Identify which cell holds the provided text, then report its [x, y] central coordinate. 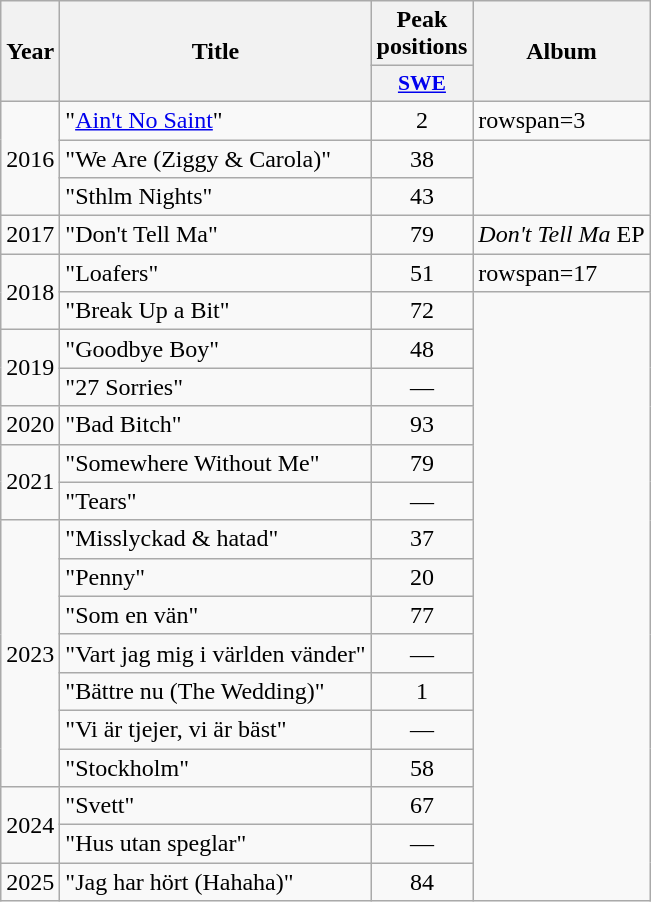
67 [422, 806]
93 [422, 425]
"Jag har hört (Hahaha)" [216, 882]
Year [30, 52]
2018 [30, 292]
37 [422, 539]
20 [422, 577]
"Tears" [216, 501]
2020 [30, 425]
"Vi är tjejer, vi är bäst" [216, 729]
Album [562, 52]
Peak positions [422, 34]
77 [422, 615]
2016 [30, 158]
38 [422, 159]
43 [422, 197]
2025 [30, 882]
2024 [30, 825]
2019 [30, 368]
"Svett" [216, 806]
"Bättre nu (The Wedding)" [216, 691]
"Somewhere Without Me" [216, 463]
Title [216, 52]
SWE [422, 84]
"Sthlm Nights" [216, 197]
"Ain't No Saint" [216, 120]
"Break Up a Bit" [216, 311]
"We Are (Ziggy & Carola)" [216, 159]
"Misslyckad & hatad" [216, 539]
"Penny" [216, 577]
rowspan=17 [562, 273]
"27 Sorries" [216, 387]
58 [422, 767]
2 [422, 120]
"Vart jag mig i världen vänder" [216, 653]
"Goodbye Boy" [216, 349]
1 [422, 691]
2021 [30, 482]
"Hus utan speglar" [216, 844]
"Bad Bitch" [216, 425]
72 [422, 311]
rowspan=3 [562, 120]
48 [422, 349]
Don't Tell Ma EP [562, 235]
51 [422, 273]
2023 [30, 653]
2017 [30, 235]
"Loafers" [216, 273]
"Som en vän" [216, 615]
"Stockholm" [216, 767]
"Don't Tell Ma" [216, 235]
84 [422, 882]
